Provide the [X, Y] coordinate of the cell's center where the given text is located.  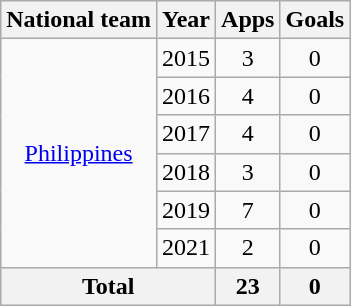
2016 [186, 96]
Year [186, 20]
Goals [315, 20]
23 [248, 286]
2018 [186, 172]
2 [248, 248]
Total [108, 286]
2019 [186, 210]
2017 [186, 134]
Apps [248, 20]
7 [248, 210]
Philippines [79, 153]
2015 [186, 58]
National team [79, 20]
2021 [186, 248]
